For the text-containing cell, return its midpoint in (x, y) coordinate format. 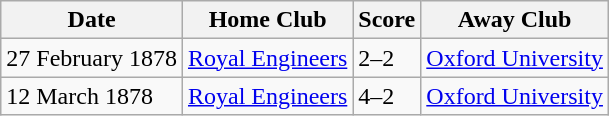
4–2 (387, 96)
Away Club (515, 20)
Score (387, 20)
12 March 1878 (92, 96)
Date (92, 20)
Home Club (267, 20)
2–2 (387, 58)
27 February 1878 (92, 58)
